For the text-containing cell, return its midpoint in [X, Y] coordinate format. 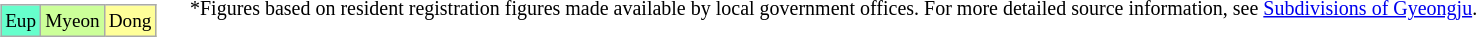
Eup [21, 21]
Myeon [73, 21]
Dong [130, 21]
